Determine the (X, Y) coordinate at the center of the cell enclosing the given text.  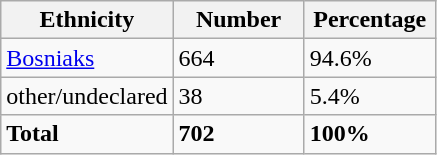
5.4% (370, 96)
38 (238, 96)
other/undeclared (87, 96)
702 (238, 134)
100% (370, 134)
Percentage (370, 20)
Bosniaks (87, 58)
664 (238, 58)
94.6% (370, 58)
Number (238, 20)
Total (87, 134)
Ethnicity (87, 20)
